Extract the [X, Y] coordinate from the center of the cell holding the provided text.  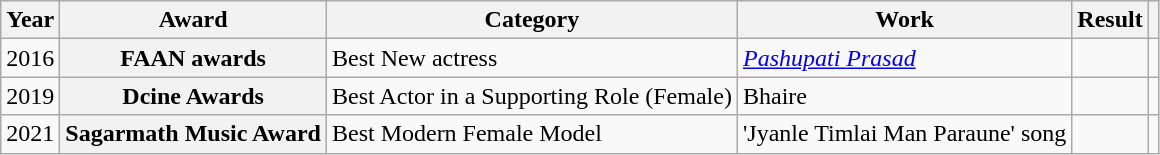
2019 [30, 96]
Bhaire [904, 96]
Work [904, 20]
Best Actor in a Supporting Role (Female) [532, 96]
Dcine Awards [194, 96]
Year [30, 20]
Best Modern Female Model [532, 134]
Sagarmath Music Award [194, 134]
Category [532, 20]
'Jyanle Timlai Man Paraune' song [904, 134]
Result [1110, 20]
FAAN awards [194, 58]
Award [194, 20]
Pashupati Prasad [904, 58]
Best New actress [532, 58]
2016 [30, 58]
2021 [30, 134]
